Scan for the cell matching the given text and deliver its (X, Y) coordinate at center. 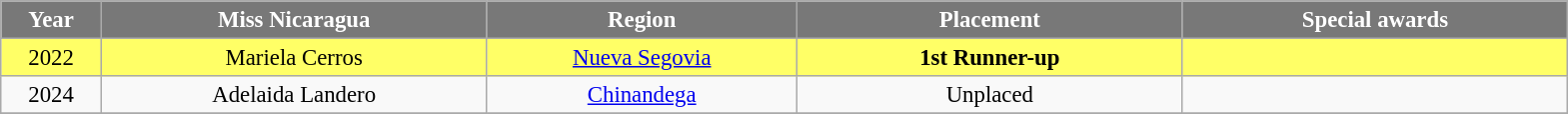
Mariela Cerros (294, 58)
Region (642, 20)
Adelaida Landero (294, 95)
Special awards (1375, 20)
Year (52, 20)
Nueva Segovia (642, 58)
Placement (990, 20)
2022 (52, 58)
Unplaced (990, 95)
2024 (52, 95)
Miss Nicaragua (294, 20)
Chinandega (642, 95)
1st Runner-up (990, 58)
